Output the (X, Y) coordinate of the center of the cell containing the given text.  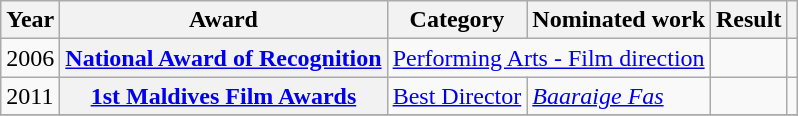
Year (30, 20)
2011 (30, 96)
Category (457, 20)
1st Maldives Film Awards (224, 96)
National Award of Recognition (224, 58)
2006 (30, 58)
Nominated work (619, 20)
Performing Arts - Film direction (548, 58)
Result (749, 20)
Best Director (457, 96)
Award (224, 20)
Baaraige Fas (619, 96)
